Locate the cell with the specified text and output its (X, Y) center coordinate. 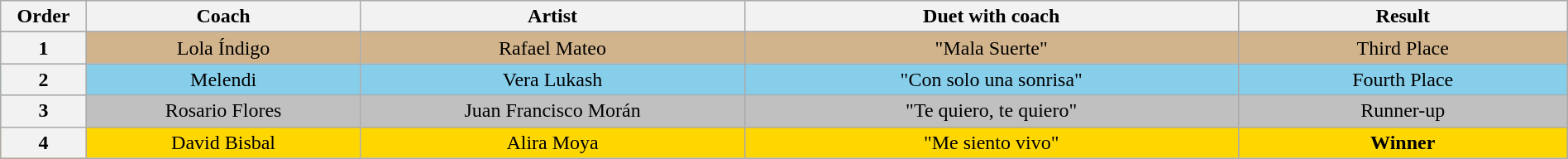
Juan Francisco Morán (552, 111)
Vera Lukash (552, 79)
3 (43, 111)
Melendi (223, 79)
David Bisbal (223, 142)
Result (1403, 17)
Duet with coach (991, 17)
Rafael Mateo (552, 48)
Runner-up (1403, 111)
"Me siento vivo" (991, 142)
1 (43, 48)
"Con solo una sonrisa" (991, 79)
4 (43, 142)
2 (43, 79)
Third Place (1403, 48)
"Te quiero, te quiero" (991, 111)
Winner (1403, 142)
Order (43, 17)
"Mala Suerte" (991, 48)
Alira Moya (552, 142)
Artist (552, 17)
Fourth Place (1403, 79)
Lola Índigo (223, 48)
Rosario Flores (223, 111)
Coach (223, 17)
